Extract the [X, Y] coordinate from the center of the cell holding the provided text.  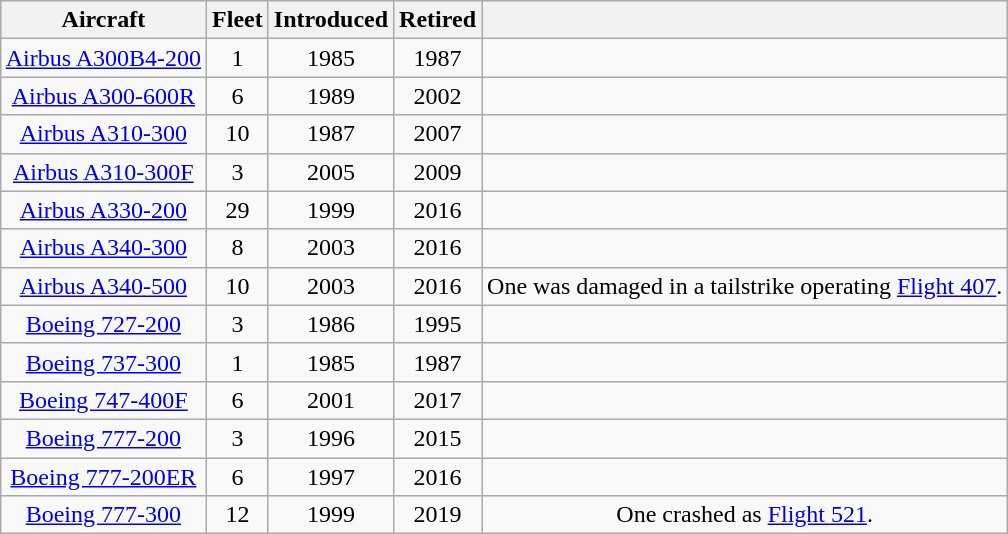
Airbus A310-300F [103, 172]
Airbus A340-500 [103, 286]
2009 [438, 172]
1986 [330, 324]
One was damaged in a tailstrike operating Flight 407. [745, 286]
Boeing 777-200 [103, 438]
Aircraft [103, 20]
2007 [438, 134]
Fleet [238, 20]
Airbus A330-200 [103, 210]
1995 [438, 324]
Boeing 737-300 [103, 362]
Airbus A300-600R [103, 96]
1997 [330, 477]
2002 [438, 96]
2017 [438, 400]
2015 [438, 438]
Boeing 727-200 [103, 324]
Introduced [330, 20]
1989 [330, 96]
2019 [438, 515]
Airbus A340-300 [103, 248]
Airbus A310-300 [103, 134]
12 [238, 515]
Retired [438, 20]
Boeing 777-200ER [103, 477]
2005 [330, 172]
Airbus A300B4-200 [103, 58]
8 [238, 248]
29 [238, 210]
2001 [330, 400]
One crashed as Flight 521. [745, 515]
Boeing 777-300 [103, 515]
Boeing 747-400F [103, 400]
1996 [330, 438]
